Extract the (x, y) coordinate from the center of the cell holding the provided text.  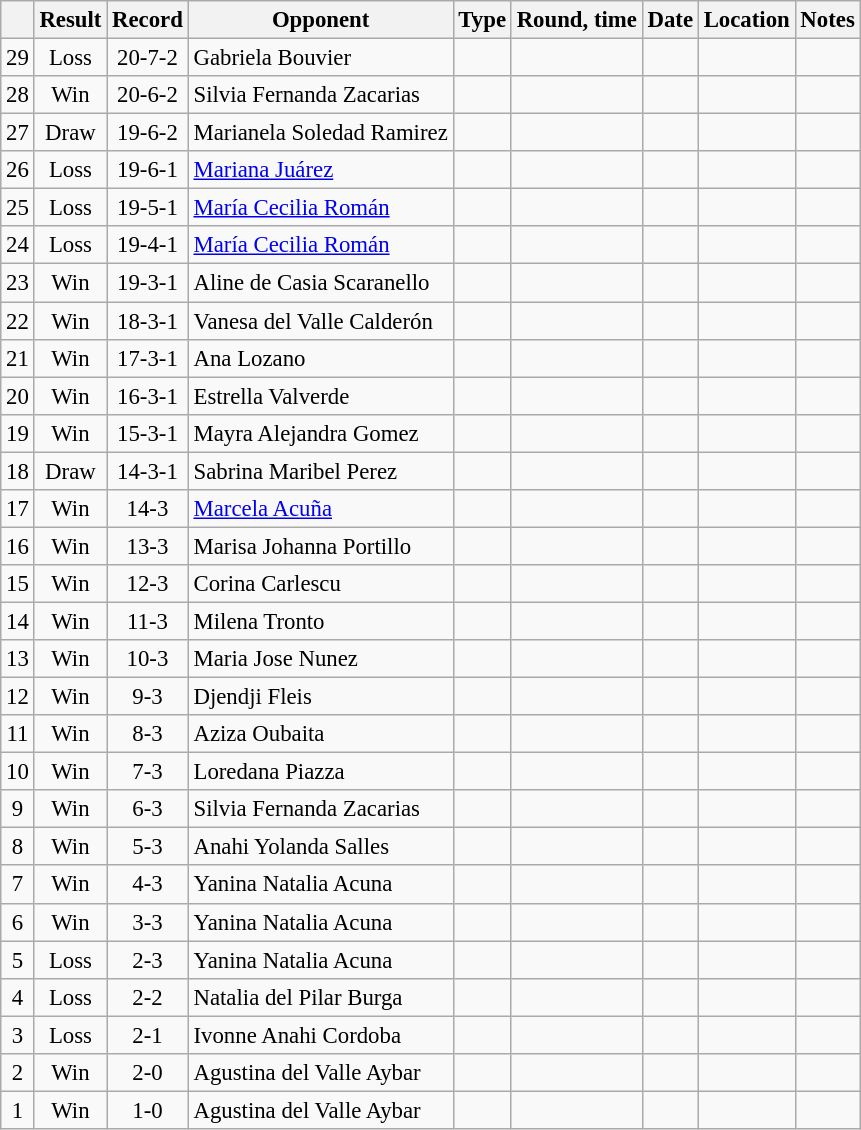
28 (18, 95)
Type (482, 20)
16 (18, 546)
Notes (828, 20)
19-4-1 (148, 245)
2-2 (148, 997)
19 (18, 433)
Round, time (576, 20)
3-3 (148, 922)
15-3-1 (148, 433)
9-3 (148, 697)
23 (18, 283)
3 (18, 1035)
Mariana Juárez (320, 170)
11-3 (148, 621)
14-3 (148, 509)
7 (18, 885)
24 (18, 245)
Ivonne Anahi Cordoba (320, 1035)
18 (18, 471)
Estrella Valverde (320, 396)
27 (18, 133)
Maria Jose Nunez (320, 659)
17-3-1 (148, 358)
Ana Lozano (320, 358)
Milena Tronto (320, 621)
22 (18, 321)
12 (18, 697)
Marianela Soledad Ramirez (320, 133)
Gabriela Bouvier (320, 58)
21 (18, 358)
10 (18, 772)
14 (18, 621)
2-3 (148, 960)
Aziza Oubaita (320, 734)
6-3 (148, 809)
Location (746, 20)
8 (18, 847)
2-0 (148, 1073)
13-3 (148, 546)
7-3 (148, 772)
14-3-1 (148, 471)
19-6-2 (148, 133)
20-7-2 (148, 58)
26 (18, 170)
8-3 (148, 734)
19-6-1 (148, 170)
9 (18, 809)
Date (670, 20)
Result (70, 20)
Vanesa del Valle Calderón (320, 321)
29 (18, 58)
Djendji Fleis (320, 697)
Record (148, 20)
20 (18, 396)
25 (18, 208)
4-3 (148, 885)
Aline de Casia Scaranello (320, 283)
Anahi Yolanda Salles (320, 847)
2-1 (148, 1035)
Natalia del Pilar Burga (320, 997)
19-5-1 (148, 208)
Sabrina Maribel Perez (320, 471)
5-3 (148, 847)
17 (18, 509)
6 (18, 922)
Marisa Johanna Portillo (320, 546)
Marcela Acuña (320, 509)
1-0 (148, 1110)
Mayra Alejandra Gomez (320, 433)
Opponent (320, 20)
10-3 (148, 659)
15 (18, 584)
19-3-1 (148, 283)
13 (18, 659)
20-6-2 (148, 95)
Corina Carlescu (320, 584)
1 (18, 1110)
18-3-1 (148, 321)
Loredana Piazza (320, 772)
2 (18, 1073)
12-3 (148, 584)
4 (18, 997)
11 (18, 734)
5 (18, 960)
16-3-1 (148, 396)
